Output the (x, y) coordinate of the center of the cell containing the given text.  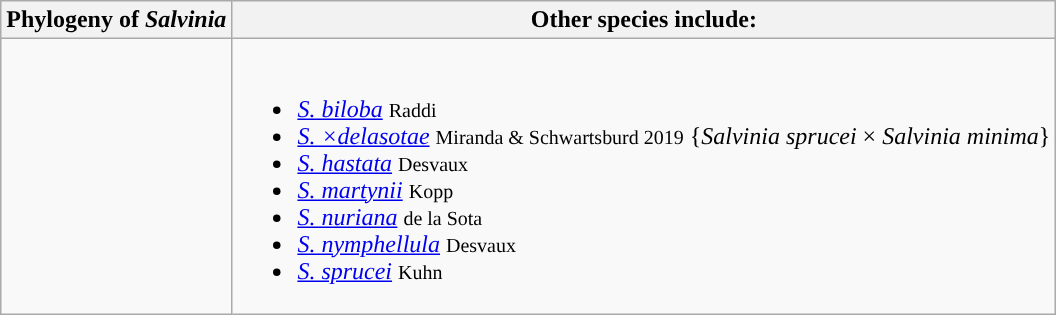
Other species include: (644, 20)
Phylogeny of Salvinia (116, 20)
